Output the [x, y] coordinate of the center of the cell containing the given text.  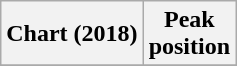
Peak position [189, 34]
Chart (2018) [72, 34]
